Capture the cell that displays the provided text and extract its [x, y] central coordinate. 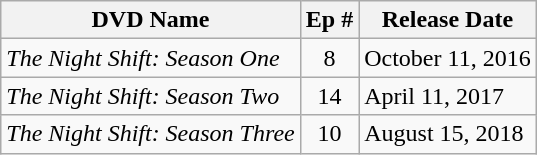
The Night Shift: Season Two [151, 96]
Ep # [329, 20]
The Night Shift: Season Three [151, 134]
The Night Shift: Season One [151, 58]
14 [329, 96]
August 15, 2018 [448, 134]
DVD Name [151, 20]
10 [329, 134]
October 11, 2016 [448, 58]
April 11, 2017 [448, 96]
8 [329, 58]
Release Date [448, 20]
